Return (X, Y) of the center of cell containing provided text 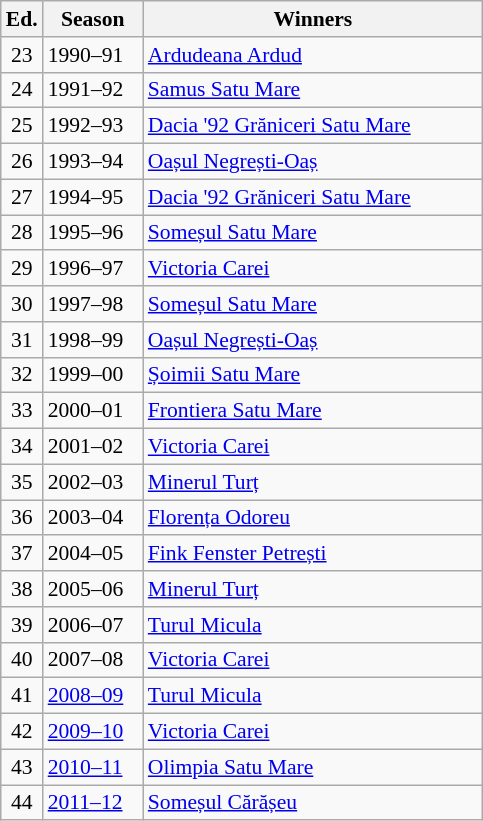
25 (22, 126)
1999–00 (93, 375)
1990–91 (93, 55)
Fink Fenster Petrești (313, 554)
23 (22, 55)
27 (22, 197)
1997–98 (93, 304)
1992–93 (93, 126)
Someșul Cărășeu (313, 803)
1996–97 (93, 269)
2009–10 (93, 732)
1994–95 (93, 197)
36 (22, 518)
39 (22, 625)
37 (22, 554)
2010–11 (93, 767)
2005–06 (93, 589)
24 (22, 90)
Olimpia Satu Mare (313, 767)
Ardudeana Ardud (313, 55)
35 (22, 482)
42 (22, 732)
28 (22, 233)
1995–96 (93, 233)
30 (22, 304)
Season (93, 19)
29 (22, 269)
2000–01 (93, 411)
31 (22, 340)
2011–12 (93, 803)
1991–92 (93, 90)
33 (22, 411)
Șoimii Satu Mare (313, 375)
43 (22, 767)
2003–04 (93, 518)
Florența Odoreu (313, 518)
Frontiera Satu Mare (313, 411)
2006–07 (93, 625)
40 (22, 660)
32 (22, 375)
2007–08 (93, 660)
38 (22, 589)
1993–94 (93, 162)
34 (22, 447)
Ed. (22, 19)
41 (22, 696)
2002–03 (93, 482)
26 (22, 162)
Winners (313, 19)
Samus Satu Mare (313, 90)
2001–02 (93, 447)
2004–05 (93, 554)
44 (22, 803)
1998–99 (93, 340)
2008–09 (93, 696)
